Pinpoint the cell where the given text exists, returning its (x, y) midpoint coordinate. 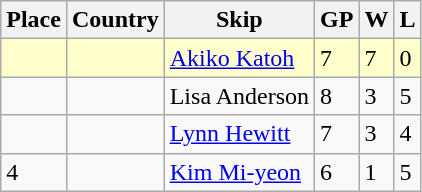
GP (337, 20)
Country (115, 20)
0 (408, 58)
Place (34, 20)
6 (337, 172)
Lynn Hewitt (239, 134)
8 (337, 96)
Skip (239, 20)
Lisa Anderson (239, 96)
W (376, 20)
Akiko Katoh (239, 58)
1 (376, 172)
L (408, 20)
Kim Mi-yeon (239, 172)
